Output the [x, y] coordinate of the center of the cell containing the given text.  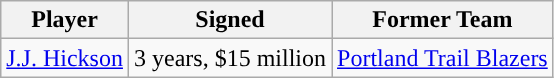
Player [65, 20]
Portland Trail Blazers [443, 58]
Former Team [443, 20]
Signed [230, 20]
3 years, $15 million [230, 58]
J.J. Hickson [65, 58]
